From the cell containing the given text, extract its center point as (x, y) coordinate. 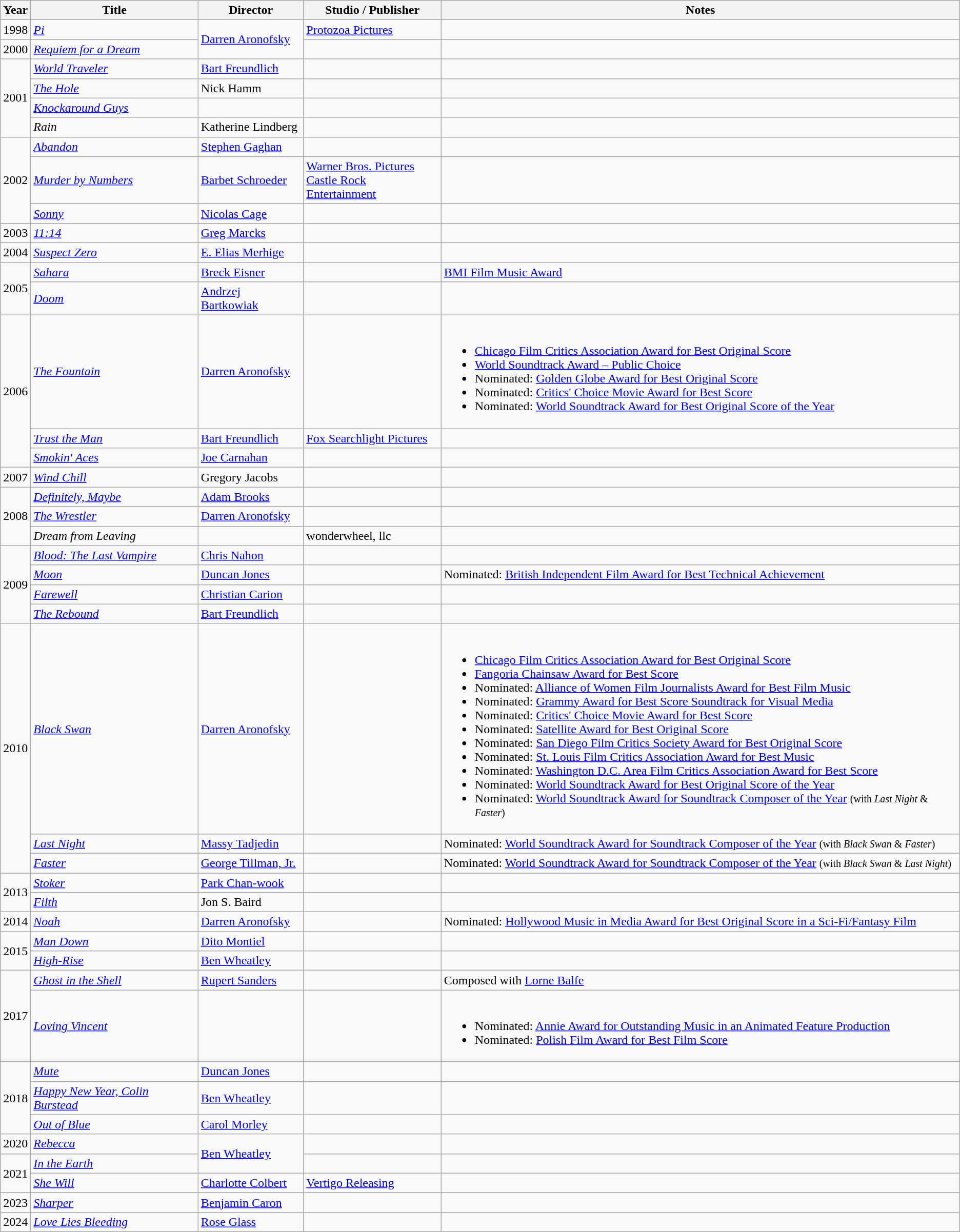
Dream from Leaving (114, 536)
Definitely, Maybe (114, 497)
The Rebound (114, 614)
The Hole (114, 88)
Andrzej Bartkowiak (251, 298)
Benjamin Caron (251, 1202)
Christian Carion (251, 594)
Year (15, 10)
Fox Searchlight Pictures (372, 438)
Nominated: Hollywood Music in Media Award for Best Original Score in a Sci-Fi/Fantasy Film (701, 922)
Requiem for a Dream (114, 49)
Abandon (114, 147)
The Wrestler (114, 516)
Noah (114, 922)
Murder by Numbers (114, 180)
Carol Morley (251, 1124)
Katherine Lindberg (251, 127)
Dito Montiel (251, 941)
2003 (15, 233)
E. Elias Merhige (251, 252)
High-Rise (114, 961)
Charlotte Colbert (251, 1183)
2006 (15, 392)
Doom (114, 298)
Trust the Man (114, 438)
Out of Blue (114, 1124)
2009 (15, 584)
Suspect Zero (114, 252)
Jon S. Baird (251, 902)
Massy Tadjedin (251, 843)
2002 (15, 180)
Sahara (114, 272)
Vertigo Releasing (372, 1183)
George Tillman, Jr. (251, 863)
Gregory Jacobs (251, 477)
Joe Carnahan (251, 458)
2000 (15, 49)
Greg Marcks (251, 233)
Title (114, 10)
Pi (114, 30)
2024 (15, 1222)
Sharper (114, 1202)
2021 (15, 1173)
2005 (15, 289)
Barbet Schroeder (251, 180)
wonderwheel, llc (372, 536)
2014 (15, 922)
Rupert Sanders (251, 980)
Nominated: Annie Award for Outstanding Music in an Animated Feature ProductionNominated: Polish Film Award for Best Film Score (701, 1026)
Chris Nahon (251, 555)
Nominated: British Independent Film Award for Best Technical Achievement (701, 575)
Last Night (114, 843)
Rebecca (114, 1144)
2004 (15, 252)
Nicolas Cage (251, 213)
Stoker (114, 882)
2018 (15, 1098)
Nominated: World Soundtrack Award for Soundtrack Composer of the Year (with Black Swan & Last Night) (701, 863)
Smokin' Aces (114, 458)
1998 (15, 30)
2023 (15, 1202)
Happy New Year, Colin Burstead (114, 1098)
Knockaround Guys (114, 108)
Studio / Publisher (372, 10)
The Fountain (114, 372)
Love Lies Bleeding (114, 1222)
Ghost in the Shell (114, 980)
Nominated: World Soundtrack Award for Soundtrack Composer of the Year (with Black Swan & Faster) (701, 843)
2010 (15, 748)
2007 (15, 477)
Sonny (114, 213)
Stephen Gaghan (251, 147)
Park Chan-wook (251, 882)
Blood: The Last Vampire (114, 555)
Adam Brooks (251, 497)
2013 (15, 892)
Protozoa Pictures (372, 30)
Notes (701, 10)
She Will (114, 1183)
Filth (114, 902)
Breck Eisner (251, 272)
2020 (15, 1144)
Warner Bros. PicturesCastle Rock Entertainment (372, 180)
Loving Vincent (114, 1026)
Director (251, 10)
Mute (114, 1072)
2001 (15, 98)
World Traveler (114, 69)
11:14 (114, 233)
Black Swan (114, 729)
In the Earth (114, 1163)
BMI Film Music Award (701, 272)
2015 (15, 951)
Man Down (114, 941)
Moon (114, 575)
Rain (114, 127)
Composed with Lorne Balfe (701, 980)
Rose Glass (251, 1222)
2008 (15, 516)
Faster (114, 863)
2017 (15, 1016)
Nick Hamm (251, 88)
Farewell (114, 594)
Wind Chill (114, 477)
